Search for the cell housing the specified text and yield its (x, y) center coordinate. 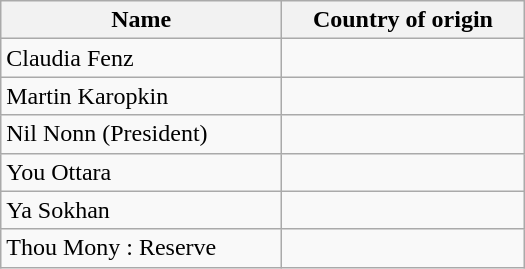
Ya Sokhan (142, 210)
Martin Karopkin (142, 96)
Name (142, 20)
You Ottara (142, 172)
Claudia Fenz (142, 58)
Nil Nonn (President) (142, 134)
Thou Mony : Reserve (142, 248)
Country of origin (404, 20)
